Detect which cell encompasses the target text, then output its [X, Y] center coordinate. 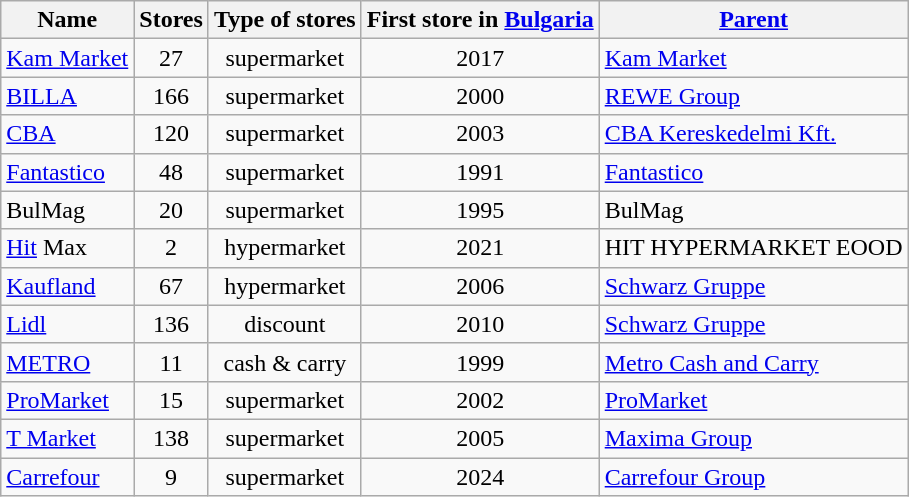
Kaufland [68, 286]
BILLA [68, 96]
1995 [480, 210]
2006 [480, 286]
Type of stores [284, 20]
Carrefour Group [754, 477]
First store in Bulgaria [480, 20]
136 [172, 324]
2010 [480, 324]
2024 [480, 477]
27 [172, 58]
2 [172, 248]
1999 [480, 362]
2000 [480, 96]
METRO [68, 362]
67 [172, 286]
138 [172, 438]
2021 [480, 248]
Parent [754, 20]
CBA Kereskedelmi Kft. [754, 134]
20 [172, 210]
2017 [480, 58]
HIT HYPERMARKET EOOD [754, 248]
Name [68, 20]
Carrefour [68, 477]
11 [172, 362]
2002 [480, 400]
Stores [172, 20]
discount [284, 324]
120 [172, 134]
48 [172, 172]
166 [172, 96]
Hit Max [68, 248]
2003 [480, 134]
2005 [480, 438]
Maxima Group [754, 438]
Lidl [68, 324]
T Market [68, 438]
9 [172, 477]
15 [172, 400]
1991 [480, 172]
Metro Cash and Carry [754, 362]
CBA [68, 134]
cash & carry [284, 362]
REWE Group [754, 96]
